Scan for the cell matching the given text and deliver its [x, y] coordinate at center. 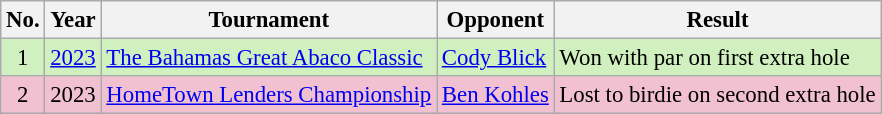
1 [23, 58]
The Bahamas Great Abaco Classic [268, 58]
Cody Blick [496, 58]
HomeTown Lenders Championship [268, 95]
Opponent [496, 20]
Ben Kohles [496, 95]
No. [23, 20]
Tournament [268, 20]
2 [23, 95]
Lost to birdie on second extra hole [718, 95]
Won with par on first extra hole [718, 58]
Result [718, 20]
Year [73, 20]
